Return the [x, y] coordinate for the center point of the cell that contains the specified text.  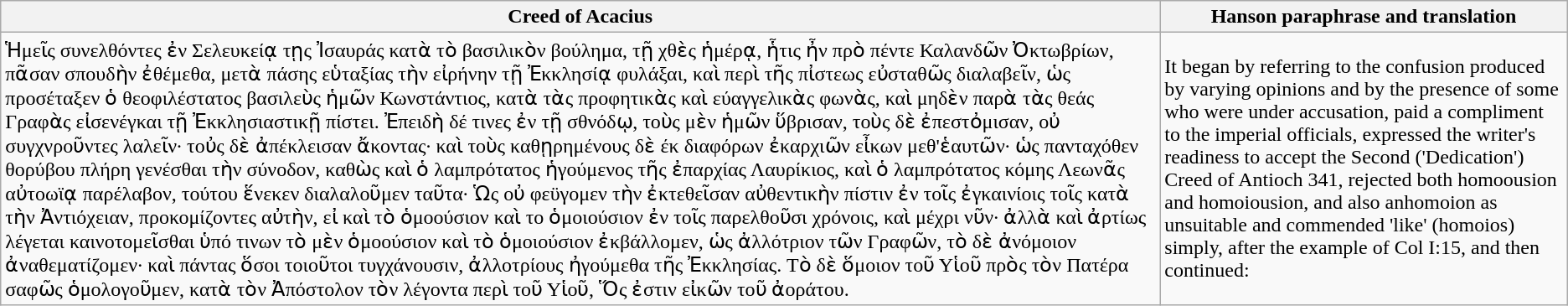
Creed of Acacius [580, 17]
Hanson paraphrase and translation [1364, 17]
